Provide the (x, y) coordinate of the cell's center where the given text is located.  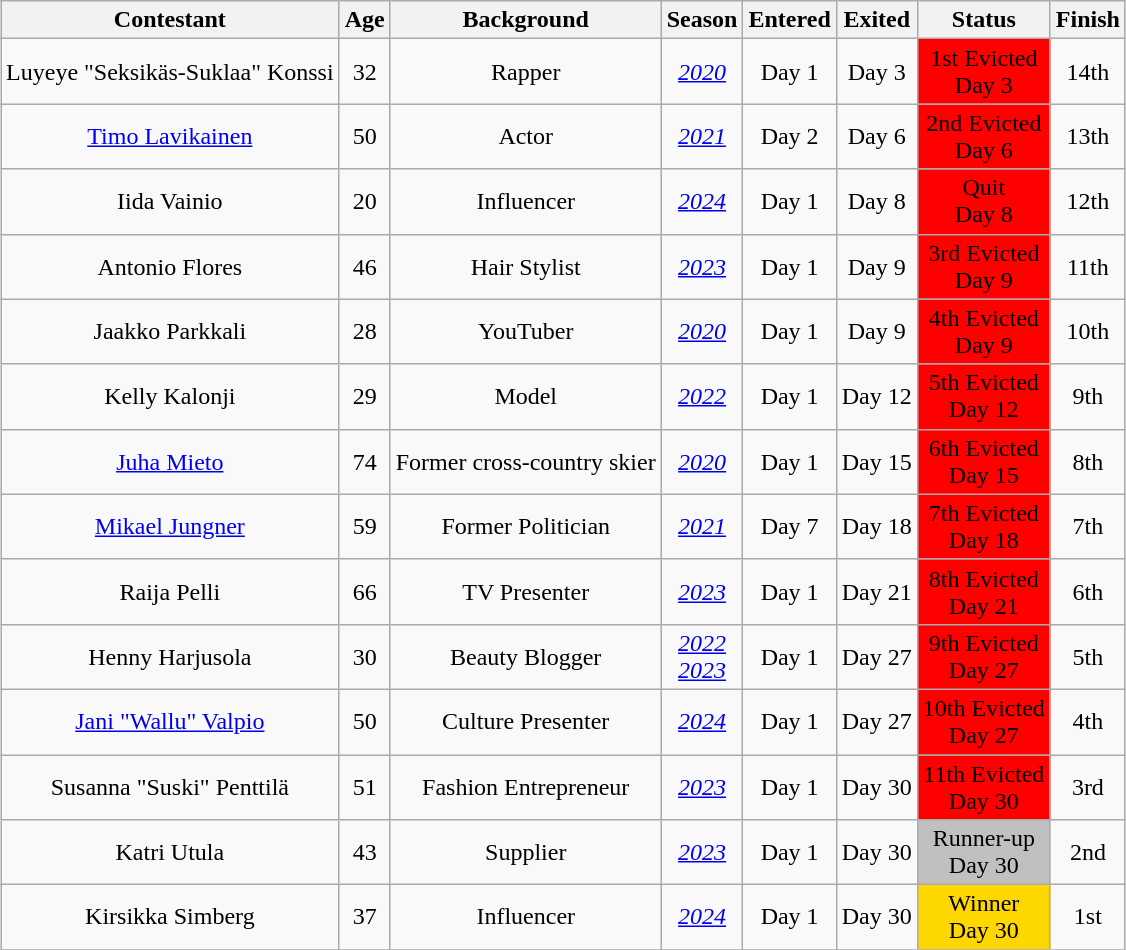
32 (364, 72)
Actor (526, 136)
Exited (876, 20)
3rd (1088, 786)
Raija Pelli (170, 592)
20 (364, 202)
YouTuber (526, 332)
Model (526, 396)
WinnerDay 30 (984, 918)
11th EvictedDay 30 (984, 786)
8th EvictedDay 21 (984, 592)
7th EvictedDay 18 (984, 526)
3rd EvictedDay 9 (984, 266)
4th EvictedDay 9 (984, 332)
46 (364, 266)
1st (1088, 918)
TV Presenter (526, 592)
Age (364, 20)
2nd (1088, 852)
Finish (1088, 20)
Supplier (526, 852)
Day 7 (790, 526)
10th (1088, 332)
Jaakko Parkkali (170, 332)
30 (364, 656)
Iida Vainio (170, 202)
1st EvictedDay 3 (984, 72)
5th EvictedDay 12 (984, 396)
Runner-upDay 30 (984, 852)
Antonio Flores (170, 266)
QuitDay 8 (984, 202)
Day 6 (876, 136)
2nd EvictedDay 6 (984, 136)
20222023 (702, 656)
6th (1088, 592)
7th (1088, 526)
9th EvictedDay 27 (984, 656)
Fashion Entrepreneur (526, 786)
Hair Stylist (526, 266)
8th (1088, 462)
Timo Lavikainen (170, 136)
29 (364, 396)
Day 21 (876, 592)
Season (702, 20)
5th (1088, 656)
Entered (790, 20)
Day 2 (790, 136)
10th EvictedDay 27 (984, 722)
51 (364, 786)
Day 15 (876, 462)
Day 18 (876, 526)
Mikael Jungner (170, 526)
Day 3 (876, 72)
12th (1088, 202)
Beauty Blogger (526, 656)
Former cross-country skier (526, 462)
Jani "Wallu" Valpio (170, 722)
37 (364, 918)
59 (364, 526)
6th EvictedDay 15 (984, 462)
9th (1088, 396)
4th (1088, 722)
Kelly Kalonji (170, 396)
Luyeye "Seksikäs-Suklaa" Konssi (170, 72)
Katri Utula (170, 852)
Susanna "Suski" Penttilä (170, 786)
Background (526, 20)
Day 8 (876, 202)
Henny Harjusola (170, 656)
Day 12 (876, 396)
Juha Mieto (170, 462)
74 (364, 462)
28 (364, 332)
Rapper (526, 72)
11th (1088, 266)
Culture Presenter (526, 722)
Status (984, 20)
43 (364, 852)
13th (1088, 136)
14th (1088, 72)
2022 (702, 396)
Contestant (170, 20)
Former Politician (526, 526)
Kirsikka Simberg (170, 918)
66 (364, 592)
